Capture the cell that displays the provided text and extract its (x, y) central coordinate. 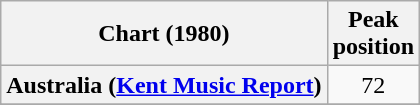
Australia (Kent Music Report) (164, 85)
Peakposition (373, 34)
Chart (1980) (164, 34)
72 (373, 85)
